For the text-containing cell, return its midpoint in [X, Y] coordinate format. 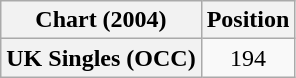
UK Singles (OCC) [101, 58]
Chart (2004) [101, 20]
194 [248, 58]
Position [248, 20]
